Determine the (x, y) coordinate at the center of the cell enclosing the given text.  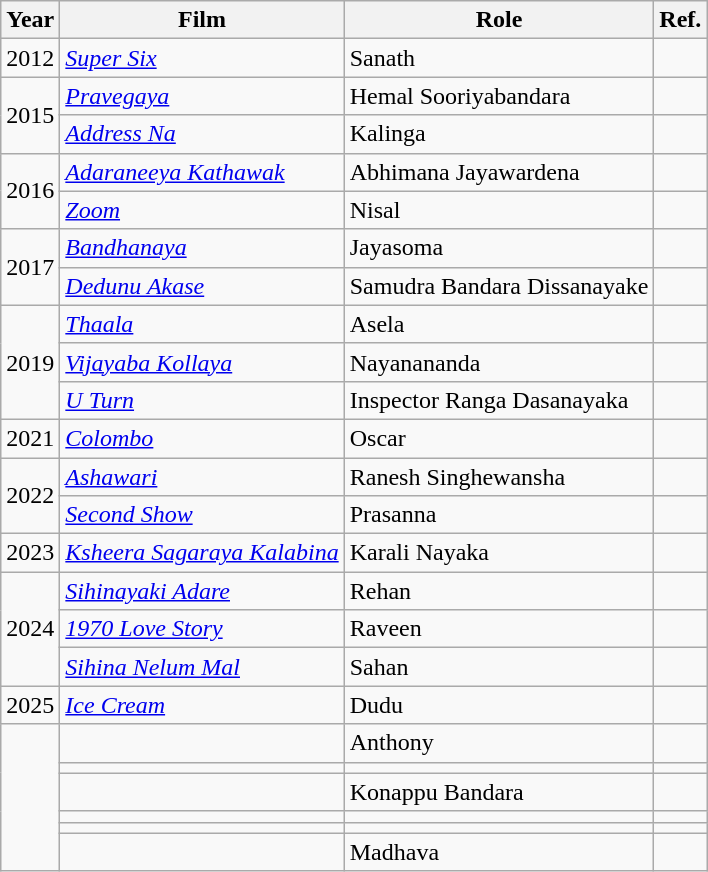
Super Six (202, 58)
Ranesh Singhewansha (499, 477)
2022 (30, 496)
Oscar (499, 438)
Thaala (202, 324)
Inspector Ranga Dasanayaka (499, 400)
Prasanna (499, 515)
Konappu Bandara (499, 792)
Anthony (499, 743)
2021 (30, 438)
Sanath (499, 58)
2024 (30, 629)
2025 (30, 705)
2017 (30, 267)
Adaraneeya Kathawak (202, 172)
Samudra Bandara Dissanayake (499, 286)
2019 (30, 362)
Karali Nayaka (499, 553)
Abhimana Jayawardena (499, 172)
Ice Cream (202, 705)
Ashawari (202, 477)
Vijayaba Kollaya (202, 362)
Ksheera Sagaraya Kalabina (202, 553)
Bandhanaya (202, 248)
Jayasoma (499, 248)
2023 (30, 553)
Second Show (202, 515)
Dudu (499, 705)
Nayanananda (499, 362)
Address Na (202, 134)
U Turn (202, 400)
Colombo (202, 438)
Rehan (499, 591)
Sihina Nelum Mal (202, 667)
Nisal (499, 210)
Dedunu Akase (202, 286)
Ref. (680, 20)
2015 (30, 115)
Sihinayaki Adare (202, 591)
Madhava (499, 852)
Kalinga (499, 134)
1970 Love Story (202, 629)
Role (499, 20)
2016 (30, 191)
Zoom (202, 210)
Year (30, 20)
Film (202, 20)
2012 (30, 58)
Hemal Sooriyabandara (499, 96)
Raveen (499, 629)
Asela (499, 324)
Pravegaya (202, 96)
Sahan (499, 667)
